Return the (x, y) coordinate for the center point of the cell that contains the specified text.  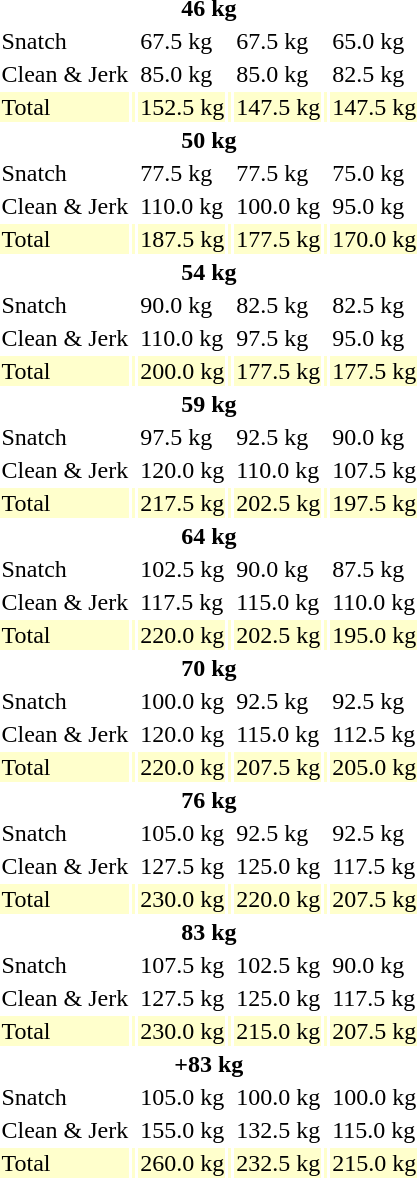
155.0 kg (182, 1130)
147.5 kg (278, 107)
232.5 kg (278, 1163)
152.5 kg (182, 107)
207.5 kg (278, 767)
215.0 kg (278, 1031)
107.5 kg (182, 965)
200.0 kg (182, 371)
187.5 kg (182, 239)
260.0 kg (182, 1163)
217.5 kg (182, 503)
82.5 kg (278, 305)
132.5 kg (278, 1130)
117.5 kg (182, 602)
